Detect which cell encompasses the target text, then output its (x, y) center coordinate. 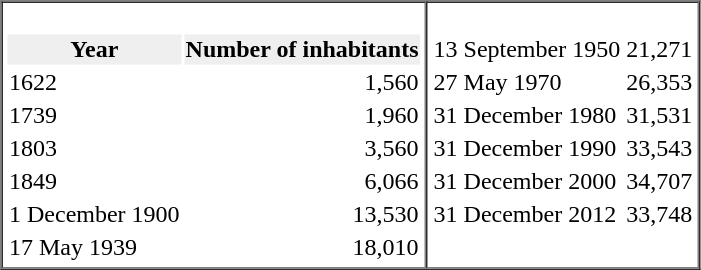
31 December 2000 (527, 181)
26,353 (660, 83)
1,960 (302, 115)
1849 (95, 181)
33,543 (660, 149)
33,748 (660, 215)
31 December 2012 (527, 215)
17 May 1939 (95, 247)
31 December 1990 (527, 149)
18,010 (302, 247)
34,707 (660, 181)
Year Number of inhabitants 1622 1,560 1739 1,960 1803 3,560 1849 6,066 1 December 1900 13,530 17 May 1939 18,010 (214, 136)
6,066 (302, 181)
31 December 1980 (527, 115)
21,271 (660, 49)
13,530 (302, 215)
1,560 (302, 83)
1622 (95, 83)
27 May 1970 (527, 83)
1 December 1900 (95, 215)
Number of inhabitants (302, 49)
13 September 1950 21,271 27 May 1970 26,353 31 December 1980 31,531 31 December 1990 33,543 31 December 2000 34,707 31 December 2012 33,748 (563, 136)
1803 (95, 149)
3,560 (302, 149)
Year (95, 49)
31,531 (660, 115)
1739 (95, 115)
13 September 1950 (527, 49)
